Output the (x, y) coordinate of the center of the cell containing the given text.  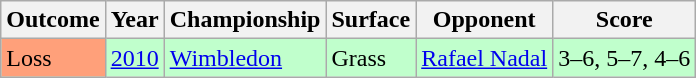
Opponent (484, 20)
Year (134, 20)
Loss (53, 58)
Surface (371, 20)
Score (624, 20)
Grass (371, 58)
3–6, 5–7, 4–6 (624, 58)
Championship (245, 20)
Rafael Nadal (484, 58)
2010 (134, 58)
Outcome (53, 20)
Wimbledon (245, 58)
